Capture the cell that displays the provided text and extract its [x, y] central coordinate. 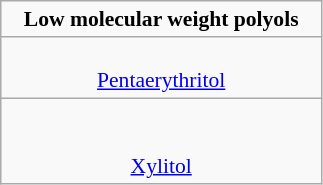
Pentaerythritol [162, 68]
Low molecular weight polyols [162, 19]
Xylitol [162, 142]
